Pinpoint the cell where the given text exists, returning its [x, y] midpoint coordinate. 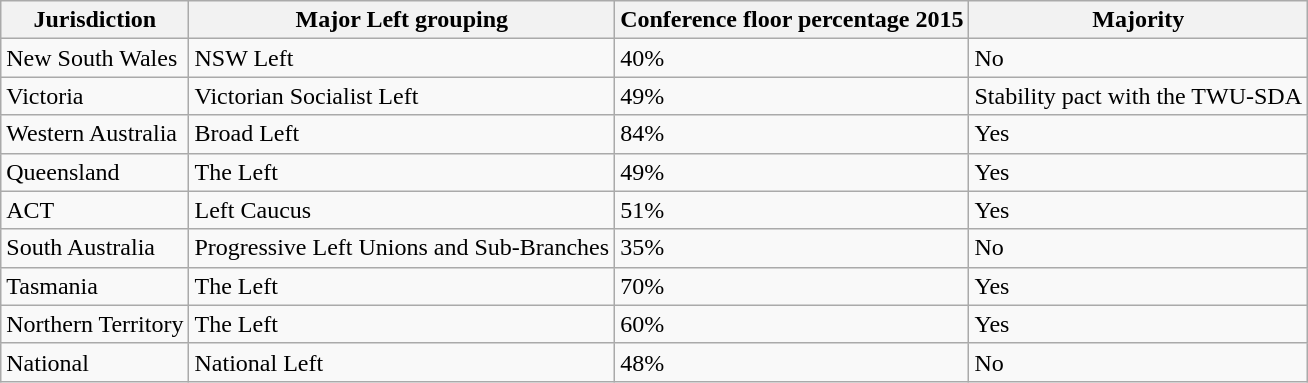
National Left [402, 362]
Victorian Socialist Left [402, 96]
40% [792, 58]
70% [792, 286]
35% [792, 248]
Major Left grouping [402, 20]
Jurisdiction [95, 20]
ACT [95, 210]
NSW Left [402, 58]
Stability pact with the TWU-SDA [1138, 96]
Majority [1138, 20]
48% [792, 362]
Victoria [95, 96]
60% [792, 324]
Tasmania [95, 286]
South Australia [95, 248]
Left Caucus [402, 210]
National [95, 362]
New South Wales [95, 58]
51% [792, 210]
Broad Left [402, 134]
Conference floor percentage 2015 [792, 20]
Queensland [95, 172]
Progressive Left Unions and Sub-Branches [402, 248]
84% [792, 134]
Northern Territory [95, 324]
Western Australia [95, 134]
